Find where the given text appears and provide that cell's center as (x, y) coordinate. 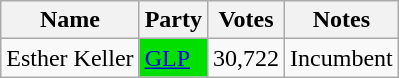
Votes (246, 20)
Notes (342, 20)
30,722 (246, 58)
Name (70, 20)
Esther Keller (70, 58)
Incumbent (342, 58)
GLP (173, 58)
Party (173, 20)
